Determine the (x, y) coordinate at the center of the cell enclosing the given text.  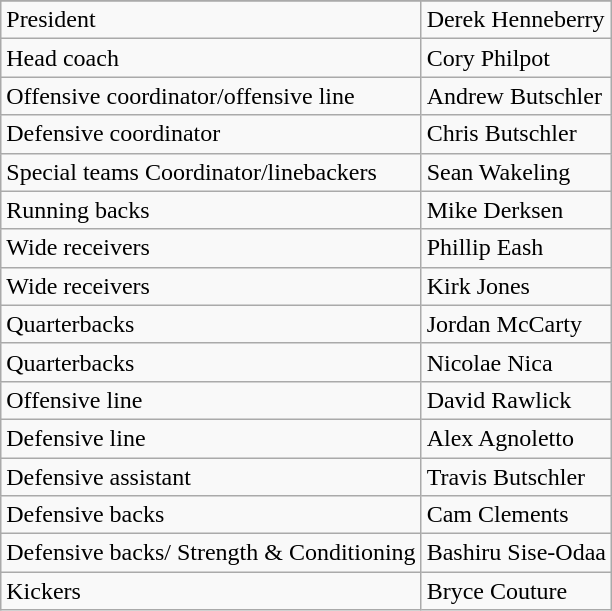
David Rawlick (516, 400)
Running backs (211, 210)
Phillip Eash (516, 248)
Cory Philpot (516, 58)
Travis Butschler (516, 477)
Kirk Jones (516, 286)
Offensive coordinator/offensive line (211, 96)
Sean Wakeling (516, 172)
Defensive assistant (211, 477)
Nicolae Nica (516, 362)
Defensive coordinator (211, 134)
Special teams Coordinator/linebackers (211, 172)
Andrew Butschler (516, 96)
Kickers (211, 591)
Mike Derksen (516, 210)
Cam Clements (516, 515)
Defensive backs/ Strength & Conditioning (211, 553)
Derek Henneberry (516, 20)
President (211, 20)
Alex Agnoletto (516, 438)
Defensive line (211, 438)
Bryce Couture (516, 591)
Chris Butschler (516, 134)
Offensive line (211, 400)
Defensive backs (211, 515)
Jordan McCarty (516, 324)
Bashiru Sise-Odaa (516, 553)
Head coach (211, 58)
